Identify which cell holds the provided text, then report its [X, Y] central coordinate. 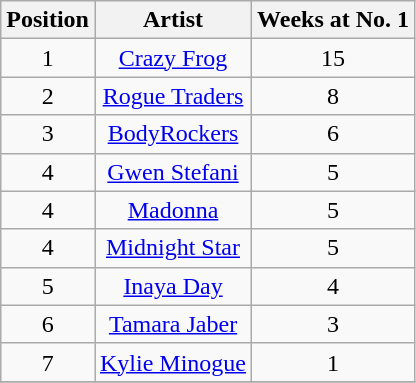
15 [334, 58]
7 [48, 362]
Rogue Traders [172, 96]
Madonna [172, 210]
Midnight Star [172, 248]
2 [48, 96]
8 [334, 96]
Gwen Stefani [172, 172]
Position [48, 20]
Tamara Jaber [172, 324]
Weeks at No. 1 [334, 20]
Kylie Minogue [172, 362]
BodyRockers [172, 134]
Crazy Frog [172, 58]
Artist [172, 20]
Inaya Day [172, 286]
